Identify which cell holds the provided text, then report its (x, y) central coordinate. 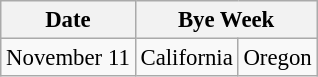
November 11 (68, 58)
Oregon (278, 58)
Bye Week (226, 20)
Date (68, 20)
California (186, 58)
